Scan for the cell matching the given text and deliver its [x, y] coordinate at center. 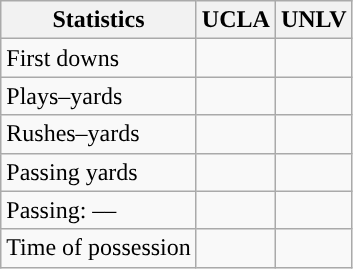
Passing yards [99, 172]
First downs [99, 58]
Plays–yards [99, 96]
UNLV [314, 20]
UCLA [236, 20]
Time of possession [99, 248]
Statistics [99, 20]
Passing: –– [99, 210]
Rushes–yards [99, 134]
